Output the [x, y] coordinate of the center of the cell containing the given text.  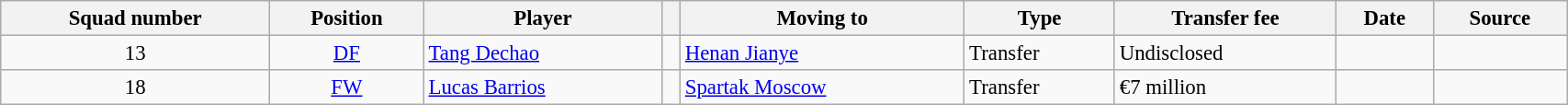
Lucas Barrios [542, 87]
Henan Jianye [821, 53]
Source [1500, 18]
Player [542, 18]
Undisclosed [1225, 53]
Date [1384, 18]
Squad number [136, 18]
Transfer fee [1225, 18]
Moving to [821, 18]
13 [136, 53]
€7 million [1225, 87]
DF [347, 53]
Tang Dechao [542, 53]
Position [347, 18]
Type [1040, 18]
18 [136, 87]
Spartak Moscow [821, 87]
FW [347, 87]
